Return [x, y] of the center of cell containing provided text 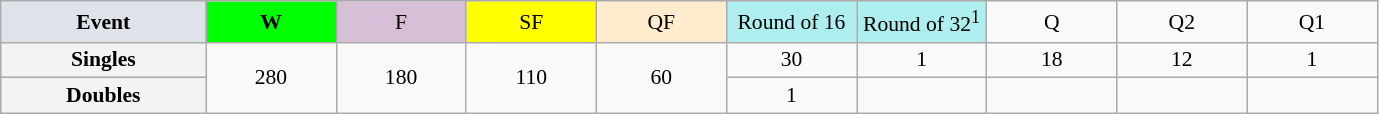
12 [1182, 60]
QF [661, 22]
280 [271, 78]
60 [661, 78]
Doubles [104, 96]
W [271, 22]
Q1 [1312, 22]
Round of 16 [791, 22]
Event [104, 22]
Round of 321 [921, 22]
Q2 [1182, 22]
F [401, 22]
SF [531, 22]
110 [531, 78]
180 [401, 78]
30 [791, 60]
Q [1052, 22]
18 [1052, 60]
Singles [104, 60]
